Detect which cell encompasses the target text, then output its [x, y] center coordinate. 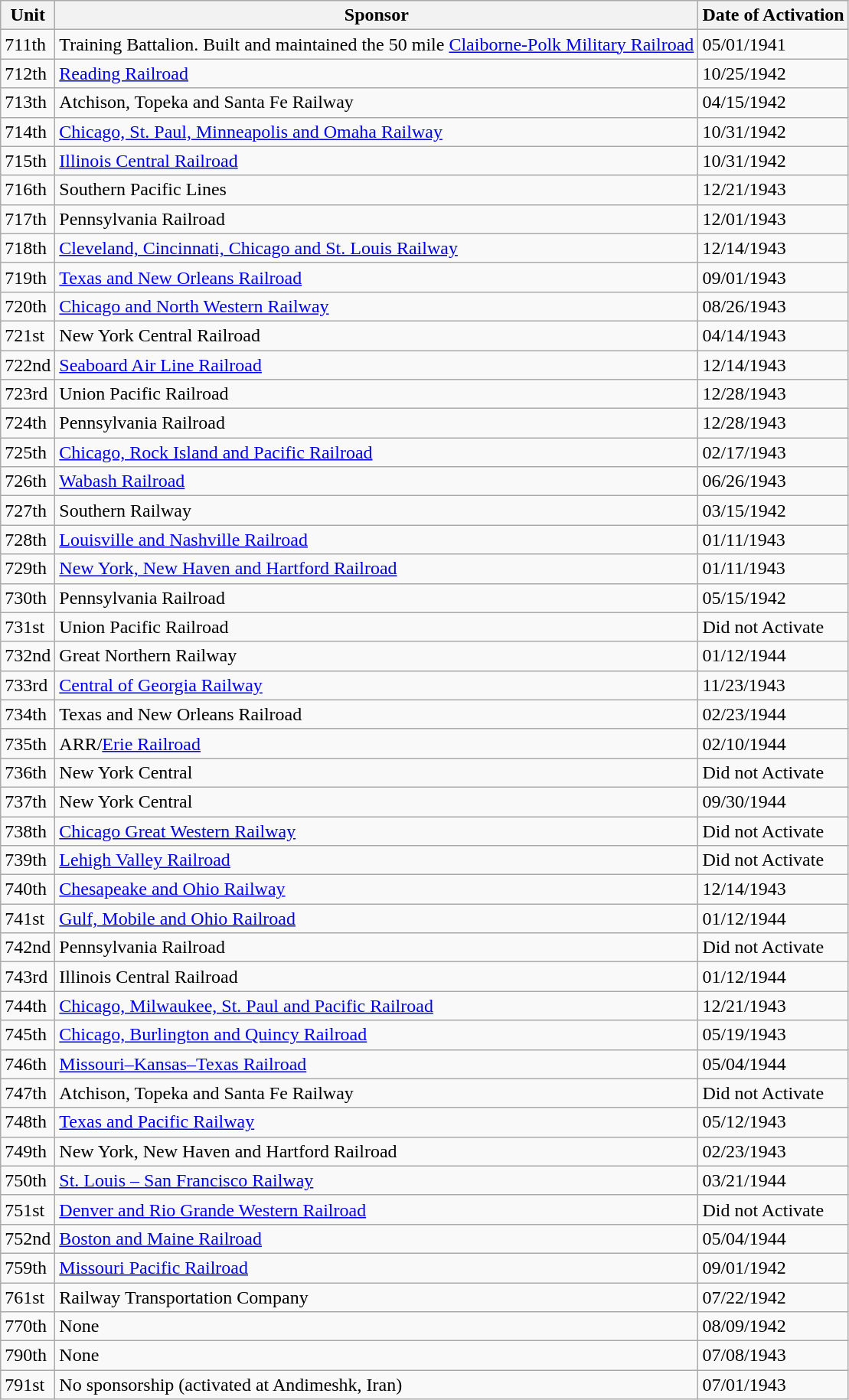
721st [28, 335]
749th [28, 1151]
Chicago and North Western Railway [377, 306]
Chesapeake and Ohio Railway [377, 889]
Chicago, Burlington and Quincy Railroad [377, 1035]
Texas and Pacific Railway [377, 1122]
08/09/1942 [773, 1327]
05/01/1941 [773, 44]
731st [28, 627]
Lehigh Valley Railroad [377, 860]
10/25/1942 [773, 73]
719th [28, 277]
Chicago, St. Paul, Minneapolis and Omaha Railway [377, 132]
734th [28, 714]
733rd [28, 685]
726th [28, 481]
Boston and Maine Railroad [377, 1238]
Denver and Rio Grande Western Railroad [377, 1209]
720th [28, 306]
Southern Railway [377, 511]
711th [28, 44]
735th [28, 743]
751st [28, 1209]
Southern Pacific Lines [377, 190]
Great Northern Railway [377, 656]
05/12/1943 [773, 1122]
06/26/1943 [773, 481]
02/23/1943 [773, 1151]
Railway Transportation Company [377, 1297]
07/01/1943 [773, 1385]
715th [28, 161]
Missouri–Kansas–Texas Railroad [377, 1064]
12/01/1943 [773, 219]
761st [28, 1297]
738th [28, 831]
745th [28, 1035]
Missouri Pacific Railroad [377, 1268]
752nd [28, 1238]
Cleveland, Cincinnati, Chicago and St. Louis Railway [377, 248]
02/17/1943 [773, 452]
716th [28, 190]
New York Central Railroad [377, 335]
750th [28, 1180]
04/14/1943 [773, 335]
791st [28, 1385]
09/01/1943 [773, 277]
03/21/1944 [773, 1180]
Sponsor [377, 15]
No sponsorship (activated at Andimeshk, Iran) [377, 1385]
04/15/1942 [773, 103]
790th [28, 1356]
11/23/1943 [773, 685]
729th [28, 569]
Reading Railroad [377, 73]
08/26/1943 [773, 306]
723rd [28, 394]
712th [28, 73]
Unit [28, 15]
02/10/1944 [773, 743]
Gulf, Mobile and Ohio Railroad [377, 919]
09/30/1944 [773, 801]
770th [28, 1327]
05/15/1942 [773, 598]
Seaboard Air Line Railroad [377, 365]
741st [28, 919]
07/08/1943 [773, 1356]
736th [28, 772]
Chicago, Rock Island and Pacific Railroad [377, 452]
739th [28, 860]
713th [28, 103]
759th [28, 1268]
05/19/1943 [773, 1035]
748th [28, 1122]
714th [28, 132]
737th [28, 801]
718th [28, 248]
Louisville and Nashville Railroad [377, 540]
742nd [28, 948]
09/01/1942 [773, 1268]
728th [28, 540]
03/15/1942 [773, 511]
725th [28, 452]
727th [28, 511]
Wabash Railroad [377, 481]
743rd [28, 977]
724th [28, 423]
Central of Georgia Railway [377, 685]
ARR/Erie Railroad [377, 743]
744th [28, 1006]
St. Louis – San Francisco Railway [377, 1180]
730th [28, 598]
07/22/1942 [773, 1297]
717th [28, 219]
722nd [28, 365]
02/23/1944 [773, 714]
740th [28, 889]
Date of Activation [773, 15]
732nd [28, 656]
746th [28, 1064]
Chicago Great Western Railway [377, 831]
Chicago, Milwaukee, St. Paul and Pacific Railroad [377, 1006]
Training Battalion. Built and maintained the 50 mile Claiborne-Polk Military Railroad [377, 44]
747th [28, 1093]
